For the text-containing cell, return its midpoint in [x, y] coordinate format. 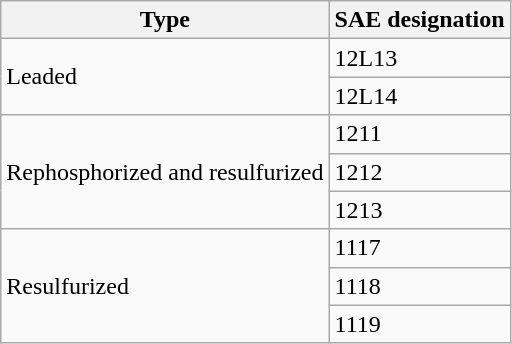
Resulfurized [165, 286]
Type [165, 20]
Rephosphorized and resulfurized [165, 172]
Leaded [165, 77]
1117 [420, 248]
12L13 [420, 58]
SAE designation [420, 20]
1213 [420, 210]
1119 [420, 324]
12L14 [420, 96]
1118 [420, 286]
1211 [420, 134]
1212 [420, 172]
